For the text-containing cell, return its midpoint in [x, y] coordinate format. 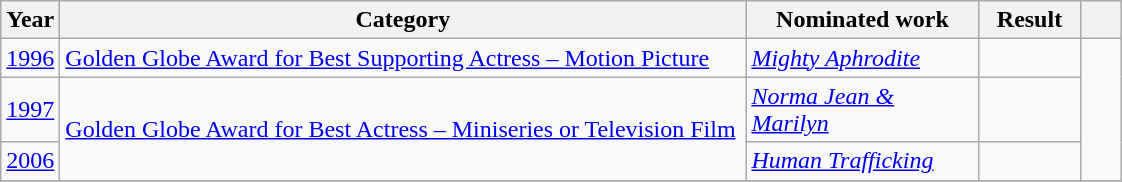
Year [30, 20]
Category [403, 20]
Mighty Aphrodite [862, 58]
Golden Globe Award for Best Actress – Miniseries or Television Film [403, 128]
1996 [30, 58]
Result [1030, 20]
1997 [30, 110]
Human Trafficking [862, 161]
2006 [30, 161]
Norma Jean & Marilyn [862, 110]
Golden Globe Award for Best Supporting Actress – Motion Picture [403, 58]
Nominated work [862, 20]
